Return the [X, Y] coordinate for the center point of the cell that contains the specified text.  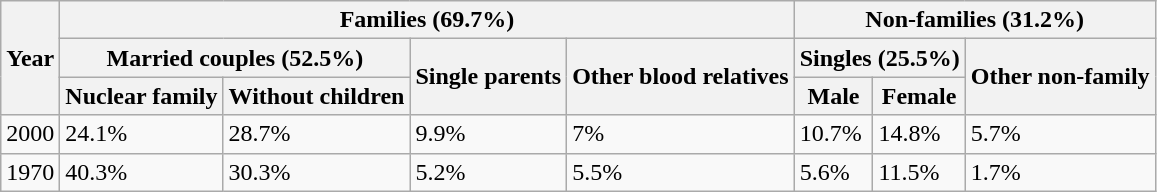
Non-families (31.2%) [974, 20]
40.3% [142, 172]
Other non-family [1060, 77]
28.7% [316, 134]
Male [834, 96]
Nuclear family [142, 96]
5.6% [834, 172]
Families (69.7%) [427, 20]
Without children [316, 96]
Single parents [488, 77]
Singles (25.5%) [880, 58]
11.5% [919, 172]
1.7% [1060, 172]
2000 [30, 134]
30.3% [316, 172]
Other blood relatives [681, 77]
7% [681, 134]
10.7% [834, 134]
Married couples (52.5%) [235, 58]
5.5% [681, 172]
24.1% [142, 134]
Year [30, 58]
5.2% [488, 172]
Female [919, 96]
5.7% [1060, 134]
14.8% [919, 134]
1970 [30, 172]
9.9% [488, 134]
